Detect which cell encompasses the target text, then output its [X, Y] center coordinate. 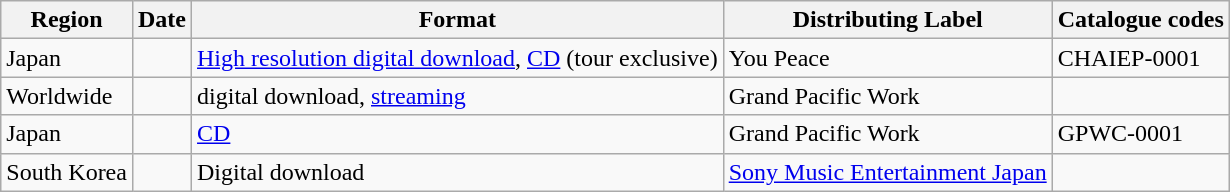
Digital download [458, 172]
Sony Music Entertainment Japan [888, 172]
CHAIEP-0001 [1140, 58]
Format [458, 20]
South Korea [67, 172]
You Peace [888, 58]
Distributing Label [888, 20]
Region [67, 20]
GPWC-0001 [1140, 134]
Catalogue codes [1140, 20]
Worldwide [67, 96]
digital download, streaming [458, 96]
Date [162, 20]
High resolution digital download, CD (tour exclusive) [458, 58]
CD [458, 134]
